Determine the (x, y) coordinate at the center of the cell enclosing the given text.  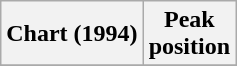
Chart (1994) (72, 34)
Peakposition (189, 34)
